From the cell containing the given text, extract its center point as (x, y) coordinate. 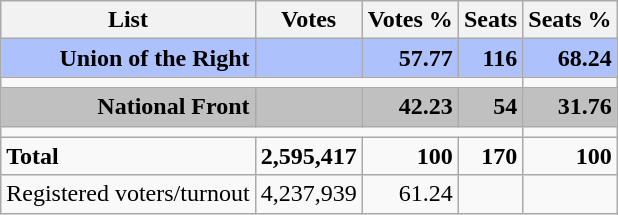
List (128, 20)
42.23 (410, 107)
116 (490, 58)
Union of the Right (128, 58)
31.76 (570, 107)
Seats % (570, 20)
4,237,939 (308, 194)
68.24 (570, 58)
170 (490, 156)
54 (490, 107)
Votes (308, 20)
Seats (490, 20)
Votes % (410, 20)
61.24 (410, 194)
Registered voters/turnout (128, 194)
Total (128, 156)
2,595,417 (308, 156)
National Front (128, 107)
57.77 (410, 58)
